Scan for the cell matching the given text and deliver its (x, y) coordinate at center. 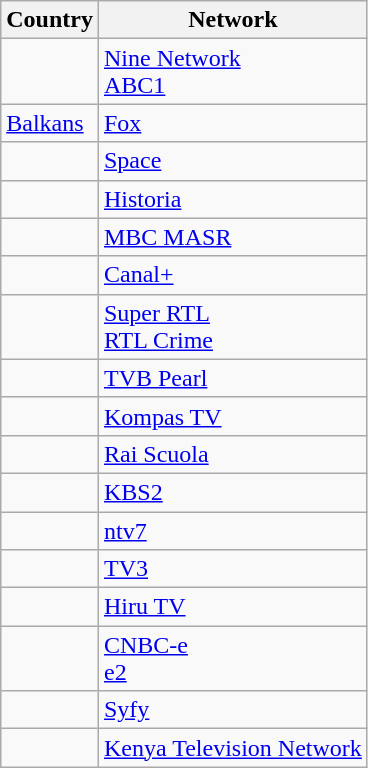
Balkans (50, 123)
TVB Pearl (232, 378)
Historia (232, 199)
Kenya Television Network (232, 748)
Country (50, 20)
MBC MASR (232, 237)
Canal+ (232, 275)
Super RTLRTL Crime (232, 326)
Rai Scuola (232, 454)
Hiru TV (232, 607)
Network (232, 20)
Nine NetworkABC1 (232, 72)
Kompas TV (232, 416)
Syfy (232, 710)
Fox (232, 123)
ntv7 (232, 531)
TV3 (232, 569)
Space (232, 161)
KBS2 (232, 492)
CNBC-ee2 (232, 658)
